Output the [x, y] coordinate of the center of the cell containing the given text.  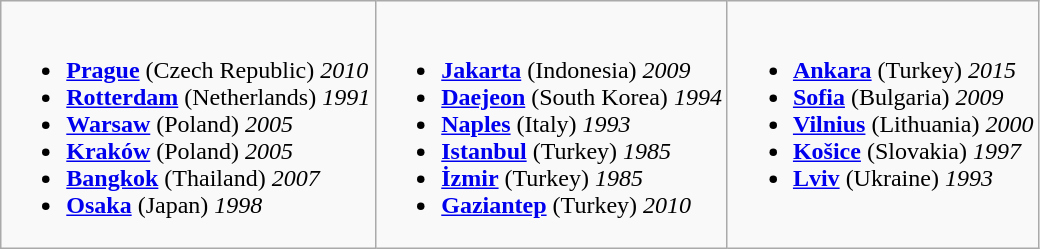
Prague (Czech Republic) 2010Rotterdam (Netherlands) 1991Warsaw (Poland) 2005Kraków (Poland) 2005Bangkok (Thailand) 2007Osaka (Japan) 1998 [188, 125]
Ankara (Turkey) 2015Sofia (Bulgaria) 2009Vilnius (Lithuania) 2000Košice (Slovakia) 1997Lviv (Ukraine) 1993 [883, 125]
Jakarta (Indonesia) 2009Daejeon (South Korea) 1994Naples (Italy) 1993Istanbul (Turkey) 1985İzmir (Turkey) 1985Gaziantep (Turkey) 2010 [552, 125]
